Locate the cell with the specified text and output its [x, y] center coordinate. 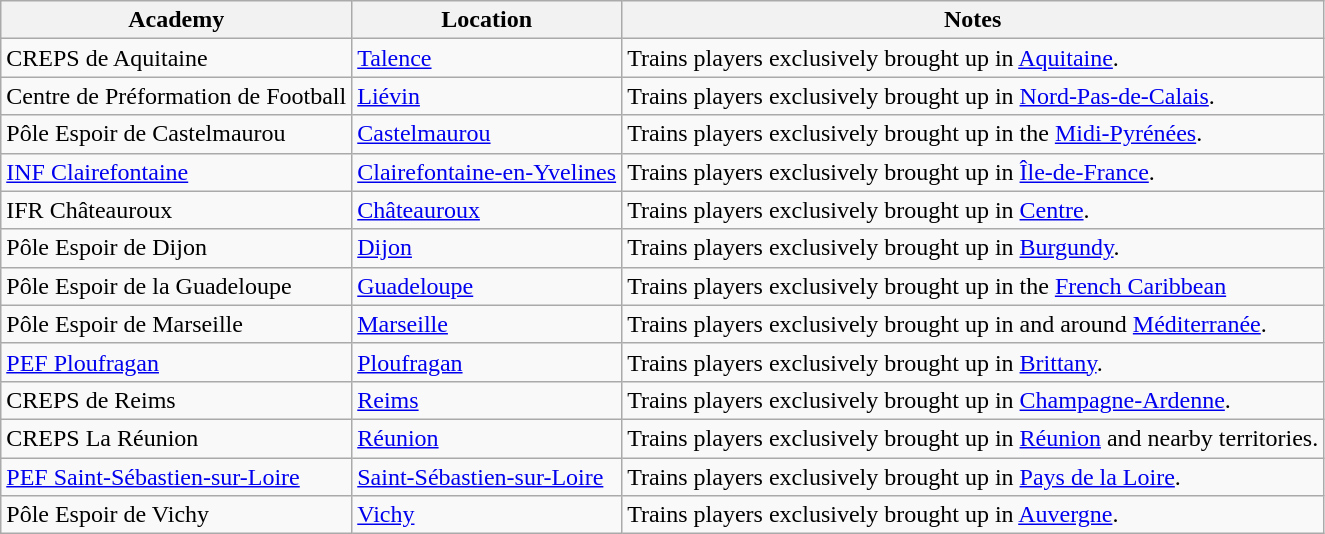
Clairefontaine-en-Yvelines [487, 172]
Ploufragan [487, 362]
Trains players exclusively brought up in Île-de-France. [973, 172]
Talence [487, 58]
INF Clairefontaine [176, 172]
CREPS de Reims [176, 400]
Trains players exclusively brought up in Réunion and nearby territories. [973, 438]
Dijon [487, 248]
Pôle Espoir de la Guadeloupe [176, 286]
Pôle Espoir de Vichy [176, 515]
Trains players exclusively brought up in Pays de la Loire. [973, 477]
PEF Saint-Sébastien-sur-Loire [176, 477]
Trains players exclusively brought up in Auvergne. [973, 515]
IFR Châteauroux [176, 210]
Pôle Espoir de Castelmaurou [176, 134]
Trains players exclusively brought up in Champagne-Ardenne. [973, 400]
Guadeloupe [487, 286]
Châteauroux [487, 210]
Reims [487, 400]
Liévin [487, 96]
Location [487, 20]
Trains players exclusively brought up in Nord-Pas-de-Calais. [973, 96]
Castelmaurou [487, 134]
Trains players exclusively brought up in Brittany. [973, 362]
Trains players exclusively brought up in Aquitaine. [973, 58]
Marseille [487, 324]
Saint-Sébastien-sur-Loire [487, 477]
CREPS La Réunion [176, 438]
Pôle Espoir de Dijon [176, 248]
Réunion [487, 438]
Trains players exclusively brought up in the French Caribbean [973, 286]
CREPS de Aquitaine [176, 58]
Pôle Espoir de Marseille [176, 324]
Trains players exclusively brought up in Burgundy. [973, 248]
Academy [176, 20]
Vichy [487, 515]
Centre de Préformation de Football [176, 96]
PEF Ploufragan [176, 362]
Trains players exclusively brought up in Centre. [973, 210]
Trains players exclusively brought up in and around Méditerranée. [973, 324]
Notes [973, 20]
Trains players exclusively brought up in the Midi-Pyrénées. [973, 134]
